For the text-containing cell, return its midpoint in [x, y] coordinate format. 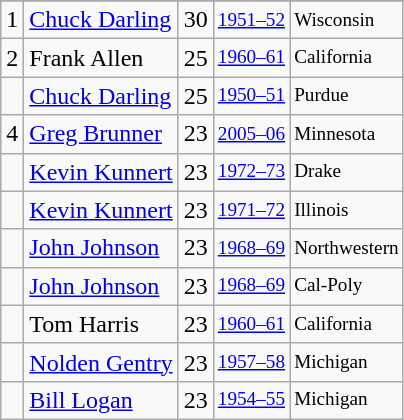
1954–55 [251, 400]
1951–52 [251, 20]
2 [12, 58]
2005–06 [251, 134]
Wisconsin [347, 20]
Northwestern [347, 248]
Frank Allen [101, 58]
1950–51 [251, 96]
Nolden Gentry [101, 362]
30 [196, 20]
Illinois [347, 210]
1972–73 [251, 172]
1957–58 [251, 362]
Minnesota [347, 134]
4 [12, 134]
Greg Brunner [101, 134]
Tom Harris [101, 324]
Drake [347, 172]
Bill Logan [101, 400]
Cal-Poly [347, 286]
1 [12, 20]
1971–72 [251, 210]
Purdue [347, 96]
